Extract the (X, Y) coordinate from the center of the cell holding the provided text.  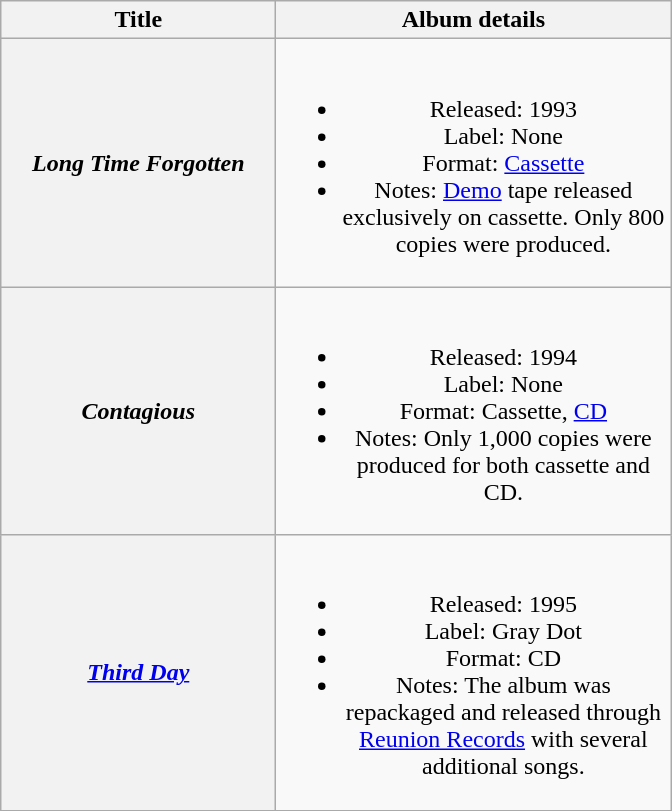
Album details (474, 20)
Title (138, 20)
Third Day (138, 672)
Released: 1995Label: Gray DotFormat: CDNotes: The album was repackaged and released through Reunion Records with several additional songs. (474, 672)
Released: 1993Label: NoneFormat: CassetteNotes: Demo tape released exclusively on cassette. Only 800 copies were produced. (474, 163)
Contagious (138, 411)
Released: 1994Label: NoneFormat: Cassette, CDNotes: Only 1,000 copies were produced for both cassette and CD. (474, 411)
Long Time Forgotten (138, 163)
